Capture the cell that displays the provided text and extract its [x, y] central coordinate. 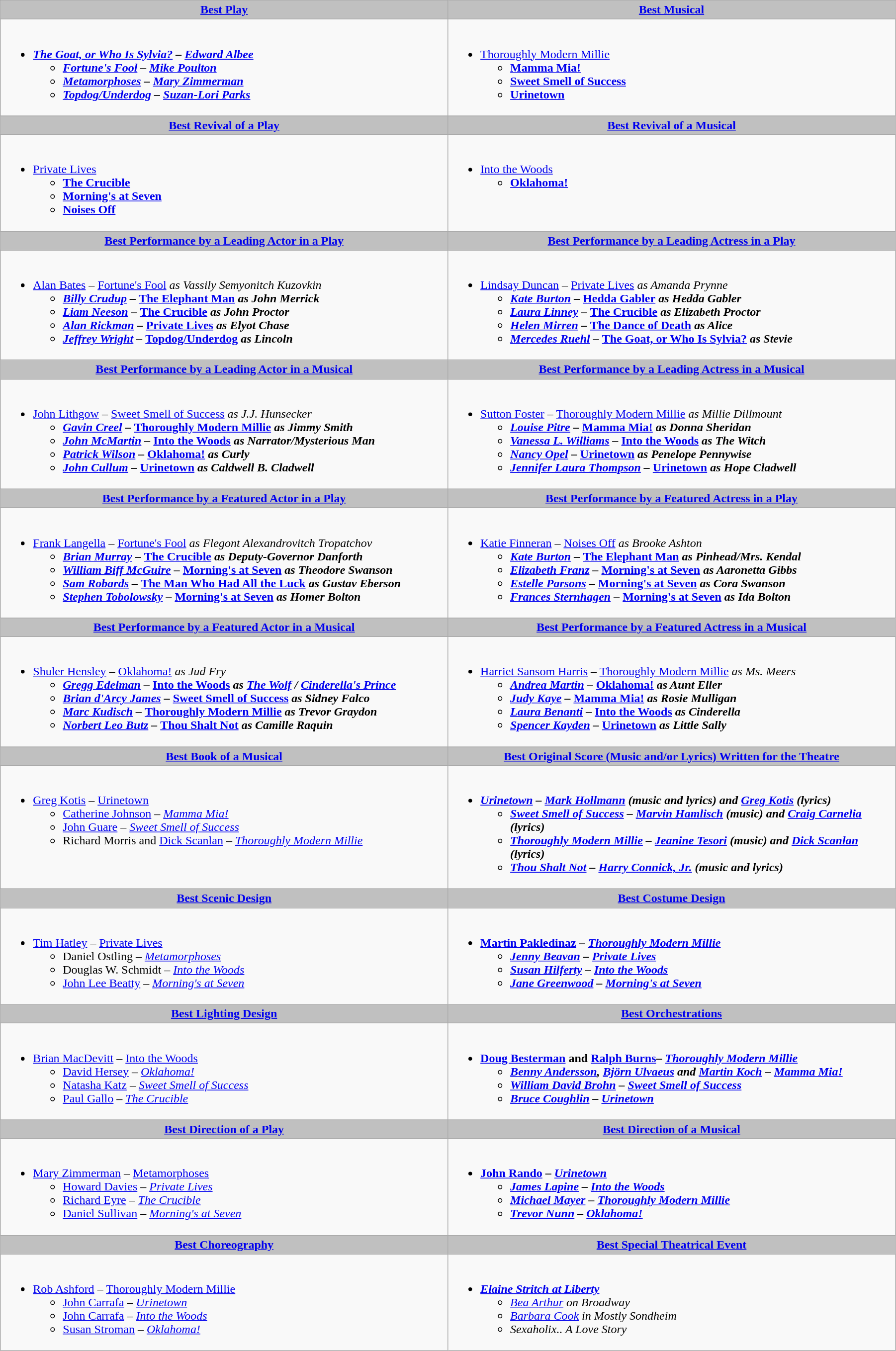
John Rando – UrinetownJames Lapine – Into the WoodsMichael Mayer – Thoroughly Modern MillieTrevor Nunn – Oklahoma! [672, 1187]
Best Musical [672, 10]
Best Performance by a Leading Actress in a Play [672, 241]
Best Choreography [224, 1245]
Best Performance by a Featured Actress in a Musical [672, 627]
Best Costume Design [672, 899]
Best Performance by a Leading Actress in a Musical [672, 369]
Private LivesThe CrucibleMorning's at SevenNoises Off [224, 183]
Best Orchestrations [672, 1014]
Best Performance by a Leading Actor in a Play [224, 241]
Martin Pakledinaz – Thoroughly Modern MillieJenny Beavan – Private LivesSusan Hilferty – Into the WoodsJane Greenwood – Morning's at Seven [672, 956]
Best Performance by a Featured Actor in a Musical [224, 627]
Thoroughly Modern MillieMamma Mia!Sweet Smell of SuccessUrinetown [672, 68]
Best Lighting Design [224, 1014]
Brian MacDevitt – Into the WoodsDavid Hersey – Oklahoma!Natasha Katz – Sweet Smell of SuccessPaul Gallo – The Crucible [224, 1072]
Best Performance by a Leading Actor in a Musical [224, 369]
Best Scenic Design [224, 899]
Mary Zimmerman – MetamorphosesHoward Davies – Private LivesRichard Eyre – The CrucibleDaniel Sullivan – Morning's at Seven [224, 1187]
Best Revival of a Musical [672, 125]
Best Special Theatrical Event [672, 1245]
Tim Hatley – Private LivesDaniel Ostling – MetamorphosesDouglas W. Schmidt – Into the WoodsJohn Lee Beatty – Morning's at Seven [224, 956]
Elaine Stritch at LibertyBea Arthur on BroadwayBarbara Cook in Mostly SondheimSexaholix.. A Love Story [672, 1302]
Best Original Score (Music and/or Lyrics) Written for the Theatre [672, 756]
Best Book of a Musical [224, 756]
Rob Ashford – Thoroughly Modern MillieJohn Carrafa – UrinetownJohn Carrafa – Into the WoodsSusan Stroman – Oklahoma! [224, 1302]
Best Revival of a Play [224, 125]
Best Direction of a Play [224, 1129]
The Goat, or Who Is Sylvia? – Edward AlbeeFortune's Fool – Mike PoultonMetamorphoses – Mary ZimmermanTopdog/Underdog – Suzan-Lori Parks [224, 68]
Into the WoodsOklahoma! [672, 183]
Best Direction of a Musical [672, 1129]
Best Performance by a Featured Actress in a Play [672, 498]
Best Play [224, 10]
Best Performance by a Featured Actor in a Play [224, 498]
Greg Kotis – UrinetownCatherine Johnson – Mamma Mia!John Guare – Sweet Smell of SuccessRichard Morris and Dick Scanlan – Thoroughly Modern Millie [224, 827]
